Pinpoint the cell where the given text exists, returning its (x, y) midpoint coordinate. 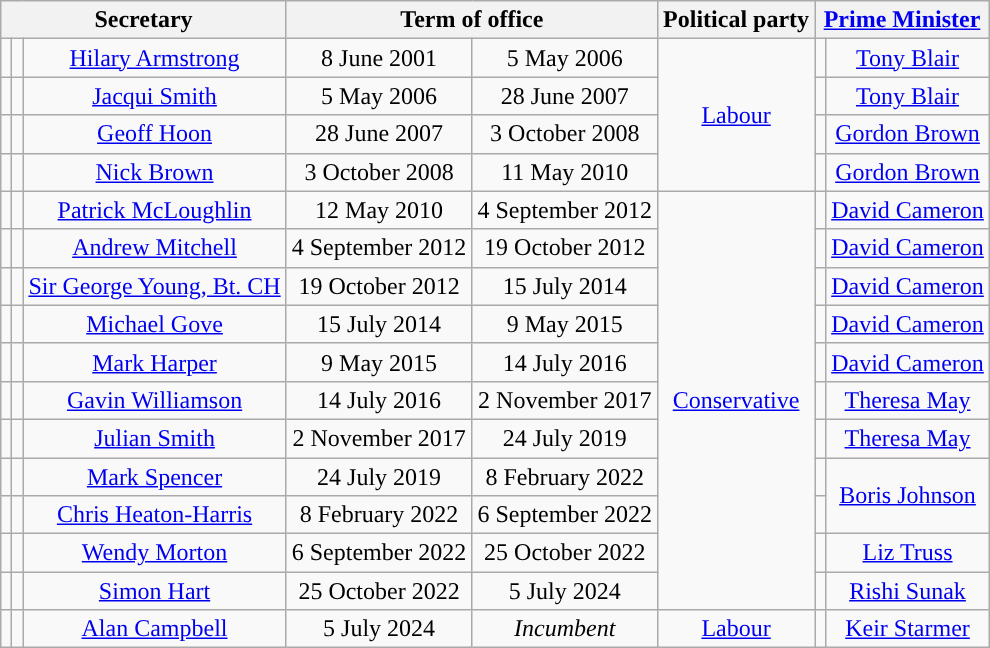
Michael Gove (154, 324)
Julian Smith (154, 438)
Liz Truss (908, 553)
Mark Harper (154, 362)
Sir George Young, Bt. CH (154, 286)
Andrew Mitchell (154, 248)
Patrick McLoughlin (154, 210)
Jacqui Smith (154, 96)
Geoff Hoon (154, 134)
Hilary Armstrong (154, 58)
Wendy Morton (154, 553)
Political party (736, 20)
Secretary (144, 20)
Prime Minister (902, 20)
Chris Heaton-Harris (154, 515)
Simon Hart (154, 591)
Keir Starmer (908, 629)
Mark Spencer (154, 477)
Nick Brown (154, 172)
Boris Johnson (908, 496)
Gavin Williamson (154, 400)
12 May 2010 (379, 210)
Term of office (472, 20)
Rishi Sunak (908, 591)
8 June 2001 (379, 58)
Incumbent (565, 629)
Conservative (736, 400)
Alan Campbell (154, 629)
11 May 2010 (565, 172)
